Identify which cell holds the provided text, then report its [x, y] central coordinate. 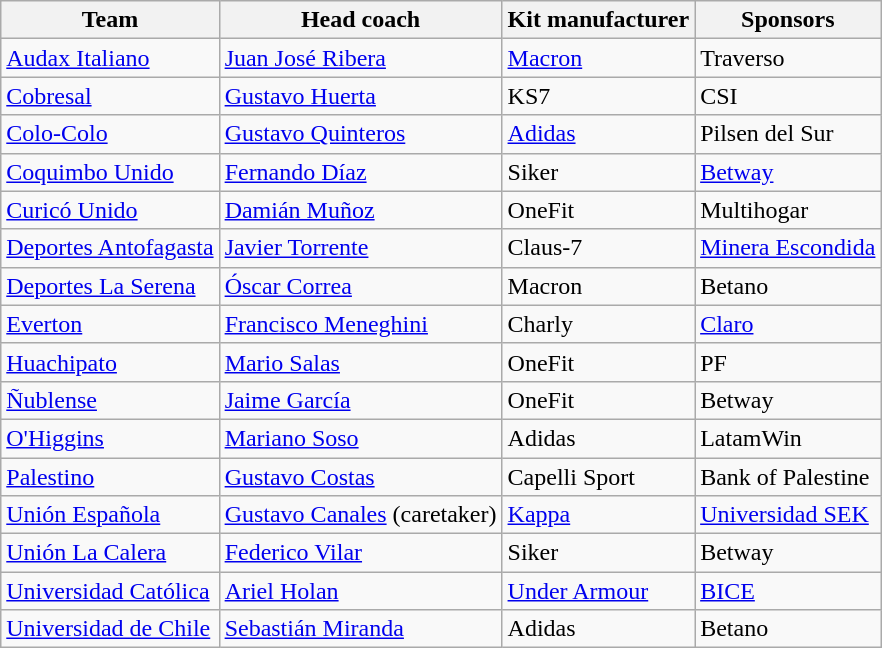
Francisco Meneghini [360, 324]
Everton [110, 324]
Mario Salas [360, 362]
Cobresal [110, 96]
Óscar Correa [360, 286]
LatamWin [788, 438]
Multihogar [788, 210]
Gustavo Costas [360, 477]
Universidad Católica [110, 591]
Deportes La Serena [110, 286]
KS7 [598, 96]
Under Armour [598, 591]
Claro [788, 324]
Gustavo Huerta [360, 96]
Pilsen del Sur [788, 134]
Deportes Antofagasta [110, 248]
Huachipato [110, 362]
Gustavo Canales (caretaker) [360, 515]
Traverso [788, 58]
Head coach [360, 20]
O'Higgins [110, 438]
Bank of Palestine [788, 477]
Universidad SEK [788, 515]
Ñublense [110, 400]
Mariano Soso [360, 438]
Coquimbo Unido [110, 172]
Sponsors [788, 20]
Federico Vilar [360, 553]
Charly [598, 324]
Javier Torrente [360, 248]
Gustavo Quinteros [360, 134]
Unión Española [110, 515]
Fernando Díaz [360, 172]
Team [110, 20]
Capelli Sport [598, 477]
Curicó Unido [110, 210]
Sebastián Miranda [360, 629]
CSI [788, 96]
Jaime García [360, 400]
Palestino [110, 477]
Colo-Colo [110, 134]
Damián Muñoz [360, 210]
Juan José Ribera [360, 58]
Audax Italiano [110, 58]
Claus-7 [598, 248]
BICE [788, 591]
Ariel Holan [360, 591]
Universidad de Chile [110, 629]
Minera Escondida [788, 248]
PF [788, 362]
Kappa [598, 515]
Kit manufacturer [598, 20]
Unión La Calera [110, 553]
